Find where the given text appears and provide that cell's center as (X, Y) coordinate. 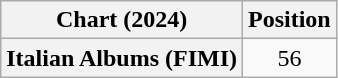
Italian Albums (FIMI) (122, 58)
Position (290, 20)
Chart (2024) (122, 20)
56 (290, 58)
